Output the (X, Y) coordinate of the center of the cell containing the given text.  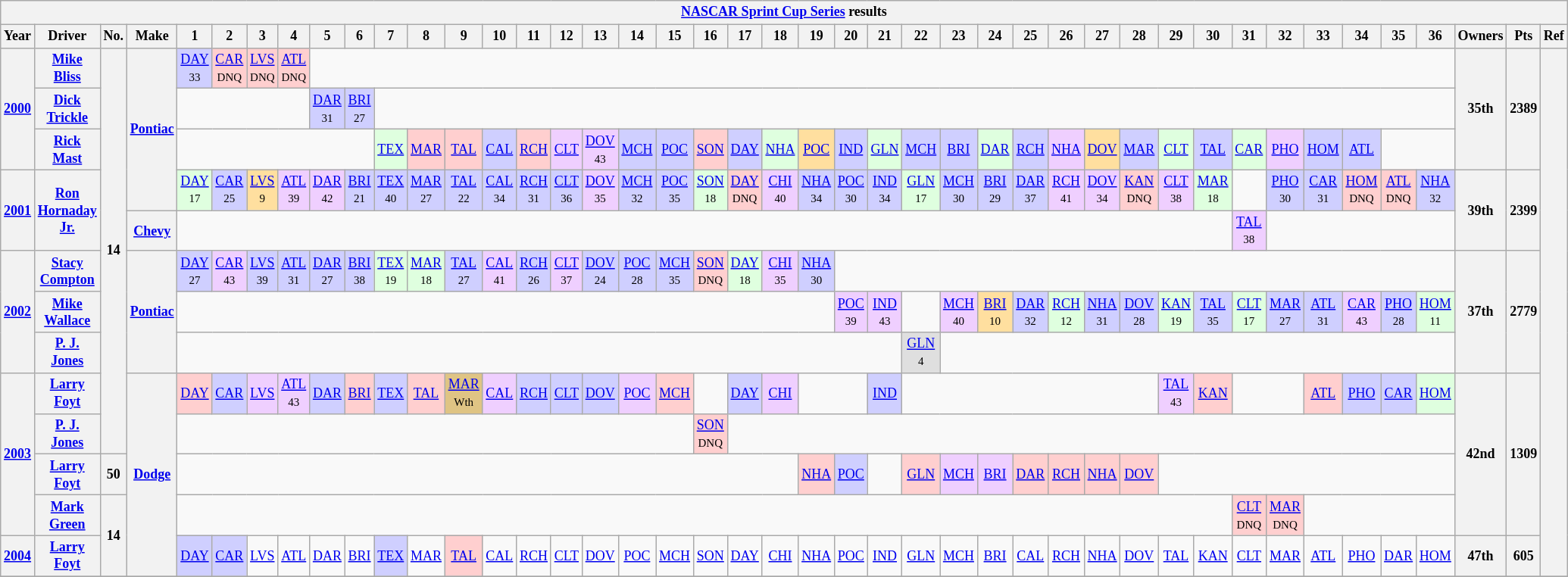
PHO30 (1285, 190)
Rick Mast (67, 149)
Ref (1554, 36)
DAR42 (327, 190)
DAY17 (195, 190)
RCH31 (534, 190)
POC39 (851, 312)
CAL41 (500, 271)
Pts (1524, 36)
DOV35 (600, 190)
Owners (1480, 36)
9 (464, 36)
TAL22 (464, 190)
36 (1435, 36)
DAR32 (1030, 312)
Driver (67, 36)
Mark Green (67, 515)
5 (327, 36)
KAN19 (1176, 312)
MCH40 (959, 312)
RCH26 (534, 271)
2389 (1524, 109)
GLN4 (921, 353)
24 (995, 36)
20 (851, 36)
IND43 (885, 312)
CHI35 (780, 271)
2001 (18, 211)
15 (675, 36)
8 (426, 36)
2 (230, 36)
2000 (18, 109)
HOMDNQ (1362, 190)
30 (1213, 36)
DOV28 (1139, 312)
PHO28 (1398, 312)
47th (1480, 556)
POC35 (675, 190)
4 (294, 36)
IND34 (885, 190)
2779 (1524, 312)
TEX19 (391, 271)
DOV34 (1102, 190)
33 (1323, 36)
Make (151, 36)
LVSDNQ (262, 68)
11 (534, 36)
NASCAR Sprint Cup Series results (784, 12)
1309 (1524, 454)
DAY33 (195, 68)
6 (359, 36)
Mike Wallace (67, 312)
39th (1480, 211)
DAR27 (327, 271)
CLT17 (1249, 312)
2004 (18, 556)
CLT36 (567, 190)
10 (500, 36)
DAY27 (195, 271)
ATL39 (294, 190)
35th (1480, 109)
23 (959, 36)
26 (1067, 36)
LVS9 (262, 190)
NHA32 (1435, 190)
CARDNQ (230, 68)
BRI38 (359, 271)
3 (262, 36)
50 (114, 475)
HOM11 (1435, 312)
DOV43 (600, 149)
TEX40 (391, 190)
2002 (18, 312)
LVS39 (262, 271)
ATL43 (294, 393)
MARWth (464, 393)
31 (1249, 36)
7 (391, 36)
37th (1480, 312)
19 (817, 36)
TAL43 (1176, 393)
CLT37 (567, 271)
Mike Bliss (67, 68)
NHA34 (817, 190)
POC28 (637, 271)
CAL34 (500, 190)
RCH41 (1067, 190)
2003 (18, 454)
NHA30 (817, 271)
GLN17 (921, 190)
CLT38 (1176, 190)
28 (1139, 36)
SON18 (711, 190)
2399 (1524, 211)
MCH32 (637, 190)
35 (1398, 36)
CLTDNQ (1249, 515)
29 (1176, 36)
Ron Hornaday Jr. (67, 211)
Chevy (151, 231)
RCH12 (1067, 312)
32 (1285, 36)
CAR25 (230, 190)
BRI21 (359, 190)
MCH30 (959, 190)
MCH35 (675, 271)
605 (1524, 556)
Dick Trickle (67, 109)
NHA31 (1102, 312)
13 (600, 36)
Dodge (151, 474)
25 (1030, 36)
BRI29 (995, 190)
Year (18, 36)
DAY18 (745, 271)
TAL38 (1249, 231)
22 (921, 36)
16 (711, 36)
DAR37 (1030, 190)
TAL35 (1213, 312)
12 (567, 36)
21 (885, 36)
1 (195, 36)
42nd (1480, 454)
POC30 (851, 190)
27 (1102, 36)
DOV24 (600, 271)
18 (780, 36)
CAR31 (1323, 190)
KANDNQ (1139, 190)
Stacy Compton (67, 271)
CHI40 (780, 190)
17 (745, 36)
TAL27 (464, 271)
No. (114, 36)
DAR31 (327, 109)
MARDNQ (1285, 515)
DAYDNQ (745, 190)
34 (1362, 36)
BRI10 (995, 312)
BRI27 (359, 109)
